Locate the cell with the specified text and output its [x, y] center coordinate. 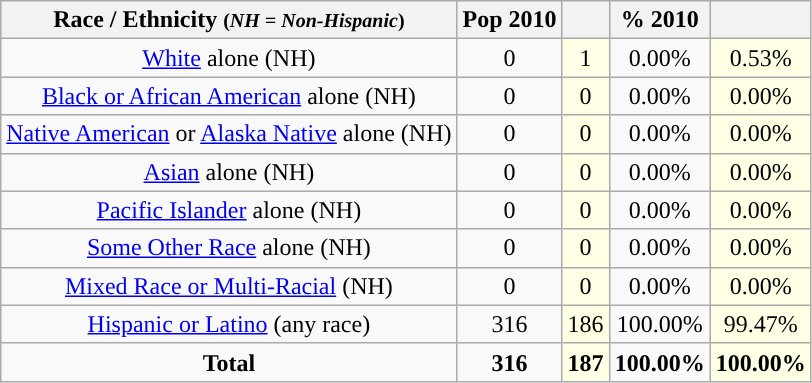
1 [586, 58]
Hispanic or Latino (any race) [229, 324]
Mixed Race or Multi-Racial (NH) [229, 286]
186 [586, 324]
Pacific Islander alone (NH) [229, 210]
Pop 2010 [510, 20]
White alone (NH) [229, 58]
Race / Ethnicity (NH = Non-Hispanic) [229, 20]
% 2010 [660, 20]
0.53% [760, 58]
Some Other Race alone (NH) [229, 248]
Asian alone (NH) [229, 172]
187 [586, 362]
Black or African American alone (NH) [229, 96]
Total [229, 362]
Native American or Alaska Native alone (NH) [229, 134]
99.47% [760, 324]
